For the text-containing cell, return its midpoint in (x, y) coordinate format. 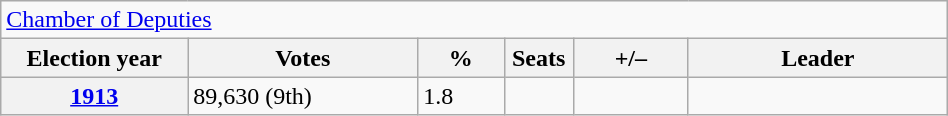
1913 (94, 96)
Chamber of Deputies (474, 20)
Seats (538, 58)
Election year (94, 58)
1.8 (461, 96)
89,630 (9th) (303, 96)
Votes (303, 58)
+/– (630, 58)
% (461, 58)
Leader (818, 58)
